Capture the cell that displays the provided text and extract its [X, Y] central coordinate. 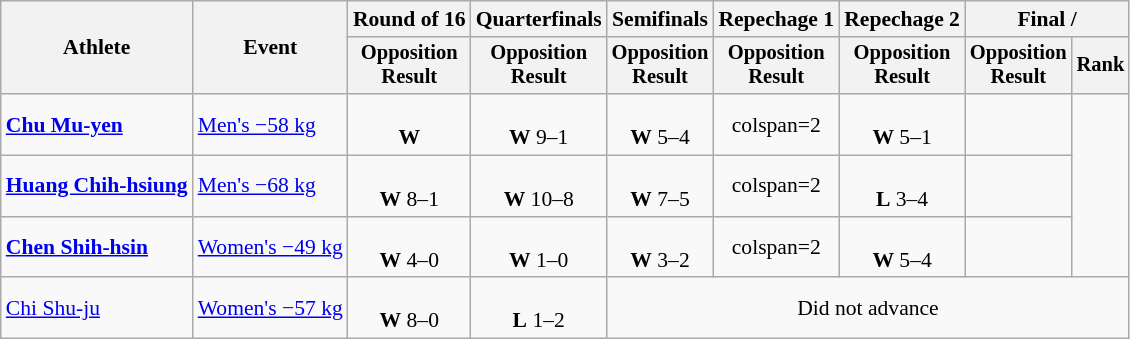
L 3–4 [902, 186]
Chi Shu-ju [97, 308]
Semifinals [660, 19]
Did not advance [868, 308]
W 8–1 [410, 186]
Final / [1047, 19]
Men's −68 kg [270, 186]
W 5–1 [902, 124]
W 9–1 [539, 124]
Chu Mu-yen [97, 124]
Rank [1101, 66]
W [410, 124]
W 10–8 [539, 186]
Chen Shih-hsin [97, 248]
Women's −57 kg [270, 308]
L 1–2 [539, 308]
W 8–0 [410, 308]
Athlete [97, 48]
W 1–0 [539, 248]
W 4–0 [410, 248]
Quarterfinals [539, 19]
Repechage 1 [776, 19]
Repechage 2 [902, 19]
Huang Chih-hsiung [97, 186]
Round of 16 [410, 19]
Event [270, 48]
Women's −49 kg [270, 248]
Men's −58 kg [270, 124]
W 7–5 [660, 186]
W 3–2 [660, 248]
